From the cell containing the given text, extract its center point as (x, y) coordinate. 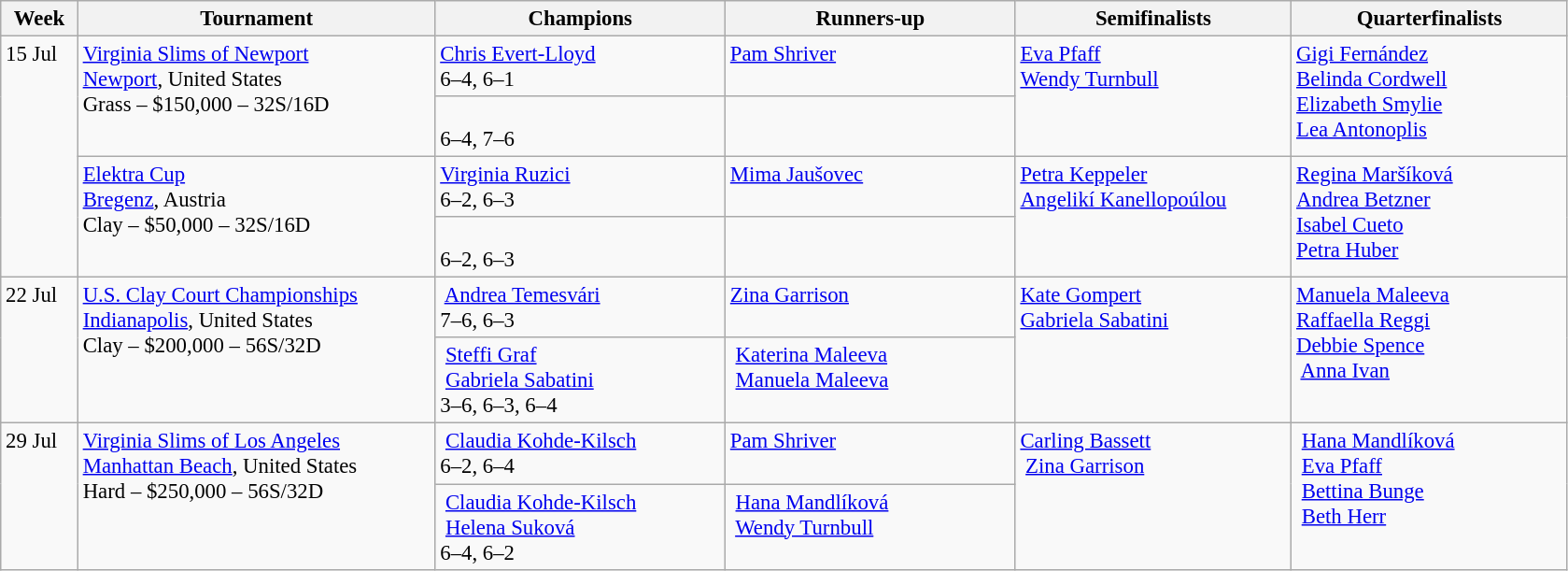
Steffi Graf Gabriela Sabatini3–6, 6–3, 6–4 (581, 381)
Gigi Fernández Belinda Cordwell Elizabeth Smylie Lea Antonoplis (1430, 97)
29 Jul (39, 496)
Manuela Maleeva Raffaella Reggi Debbie Spence Anna Ivan (1430, 350)
Virginia Slims of Newport Newport, United States Grass – $150,000 – 32S/16D (256, 97)
Zina Garrison (870, 308)
15 Jul (39, 157)
Virginia Slims of Los Angeles Manhattan Beach, United States Hard – $250,000 – 56S/32D (256, 496)
Mima Jaušovec (870, 187)
Week (39, 19)
Hana Mandlíková Eva Pfaff Bettina Bunge Beth Herr (1430, 496)
Chris Evert-Lloyd6–4, 6–1 (581, 67)
6–4, 7–6 (581, 127)
22 Jul (39, 350)
Runners-up (870, 19)
Carling Bassett Zina Garrison (1153, 496)
6–2, 6–3 (581, 247)
Kate Gompert Gabriela Sabatini (1153, 350)
Andrea Temesvári 7–6, 6–3 (581, 308)
U.S. Clay Court Championships Indianapolis, United States Clay – $200,000 – 56S/32D (256, 350)
Eva Pfaff Wendy Turnbull (1153, 97)
Virginia Ruzici6–2, 6–3 (581, 187)
Champions (581, 19)
Katerina Maleeva Manuela Maleeva (870, 381)
Tournament (256, 19)
Regina Maršíková Andrea Betzner Isabel Cueto Petra Huber (1430, 217)
Semifinalists (1153, 19)
Petra Keppeler Angelikí Kanellopoúlou (1153, 217)
Quarterfinalists (1430, 19)
Claudia Kohde-Kilsch Helena Suková 6–4, 6–2 (581, 527)
Hana Mandlíková Wendy Turnbull (870, 527)
Elektra Cup Bregenz, AustriaClay – $50,000 – 32S/16D (256, 217)
Claudia Kohde-Kilsch 6–2, 6–4 (581, 454)
